For the text-containing cell, return its midpoint in (x, y) coordinate format. 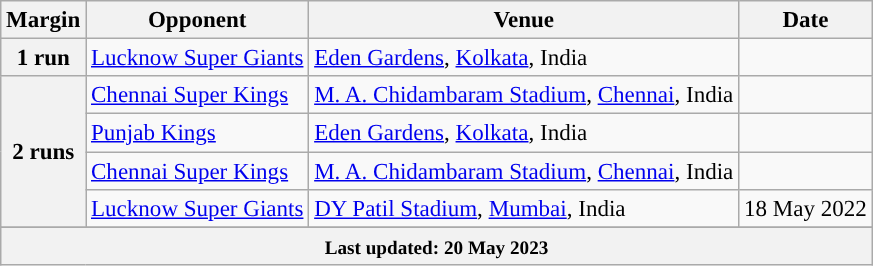
Margin (44, 20)
Venue (524, 20)
Opponent (198, 20)
Last updated: 20 May 2023 (436, 246)
Date (806, 20)
1 run (44, 58)
2 runs (44, 152)
DY Patil Stadium, Mumbai, India (524, 209)
18 May 2022 (806, 209)
Punjab Kings (198, 133)
